Return the [x, y] coordinate for the center point of the cell that contains the specified text.  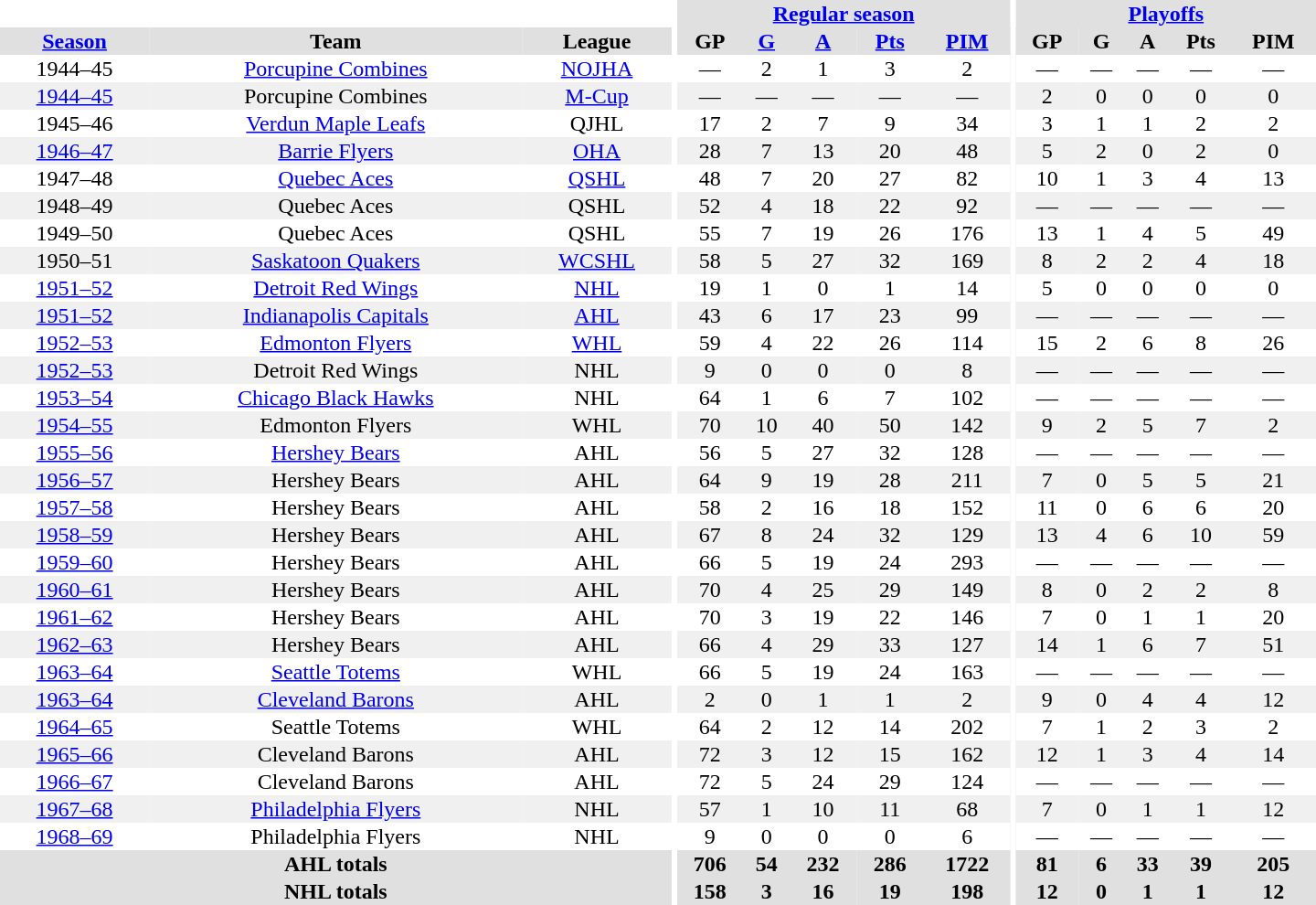
1946–47 [75, 151]
1722 [967, 864]
1947–48 [75, 178]
52 [709, 206]
1961–62 [75, 617]
706 [709, 864]
1957–58 [75, 507]
102 [967, 398]
124 [967, 782]
211 [967, 480]
Team [335, 41]
82 [967, 178]
54 [766, 864]
1967–68 [75, 809]
146 [967, 617]
Playoffs [1166, 14]
152 [967, 507]
1962–63 [75, 644]
1965–66 [75, 754]
Chicago Black Hawks [335, 398]
43 [709, 315]
286 [890, 864]
23 [890, 315]
Season [75, 41]
1948–49 [75, 206]
QJHL [596, 123]
142 [967, 425]
1959–60 [75, 562]
Regular season [844, 14]
205 [1274, 864]
67 [709, 535]
39 [1201, 864]
1958–59 [75, 535]
127 [967, 644]
40 [822, 425]
232 [822, 864]
Barrie Flyers [335, 151]
92 [967, 206]
34 [967, 123]
1953–54 [75, 398]
1949–50 [75, 233]
NOJHA [596, 69]
1954–55 [75, 425]
WCSHL [596, 261]
202 [967, 727]
99 [967, 315]
162 [967, 754]
21 [1274, 480]
OHA [596, 151]
68 [967, 809]
1964–65 [75, 727]
149 [967, 590]
129 [967, 535]
1966–67 [75, 782]
51 [1274, 644]
128 [967, 452]
176 [967, 233]
81 [1047, 864]
293 [967, 562]
57 [709, 809]
Indianapolis Capitals [335, 315]
1968–69 [75, 836]
158 [709, 891]
55 [709, 233]
Verdun Maple Leafs [335, 123]
1950–51 [75, 261]
League [596, 41]
1956–57 [75, 480]
25 [822, 590]
114 [967, 343]
1945–46 [75, 123]
M-Cup [596, 96]
50 [890, 425]
169 [967, 261]
49 [1274, 233]
1960–61 [75, 590]
56 [709, 452]
AHL totals [336, 864]
1955–56 [75, 452]
198 [967, 891]
NHL totals [336, 891]
Saskatoon Quakers [335, 261]
163 [967, 672]
